For the text-containing cell, return its midpoint in (x, y) coordinate format. 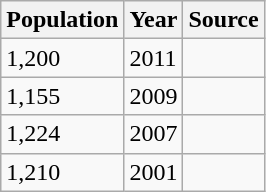
1,224 (62, 134)
2011 (154, 58)
2007 (154, 134)
1,210 (62, 172)
Source (224, 20)
2009 (154, 96)
2001 (154, 172)
Year (154, 20)
1,200 (62, 58)
1,155 (62, 96)
Population (62, 20)
